Return (x, y) of the center of cell containing provided text 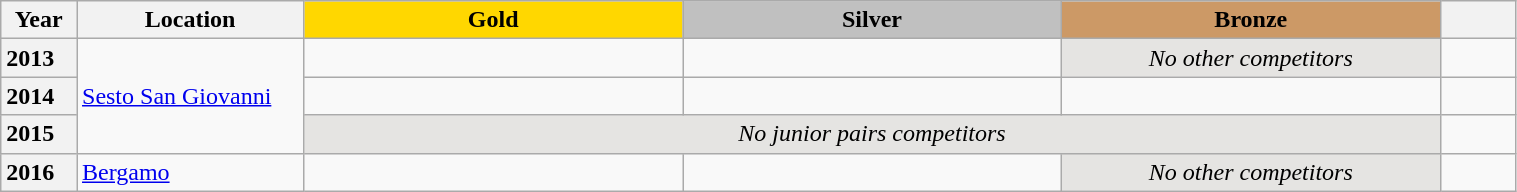
No junior pairs competitors (872, 134)
2015 (39, 134)
Silver (872, 20)
Bergamo (190, 172)
2014 (39, 96)
Year (39, 20)
Location (190, 20)
Sesto San Giovanni (190, 96)
2013 (39, 58)
Bronze (1250, 20)
Gold (494, 20)
2016 (39, 172)
